Return (X, Y) of the center of cell containing provided text 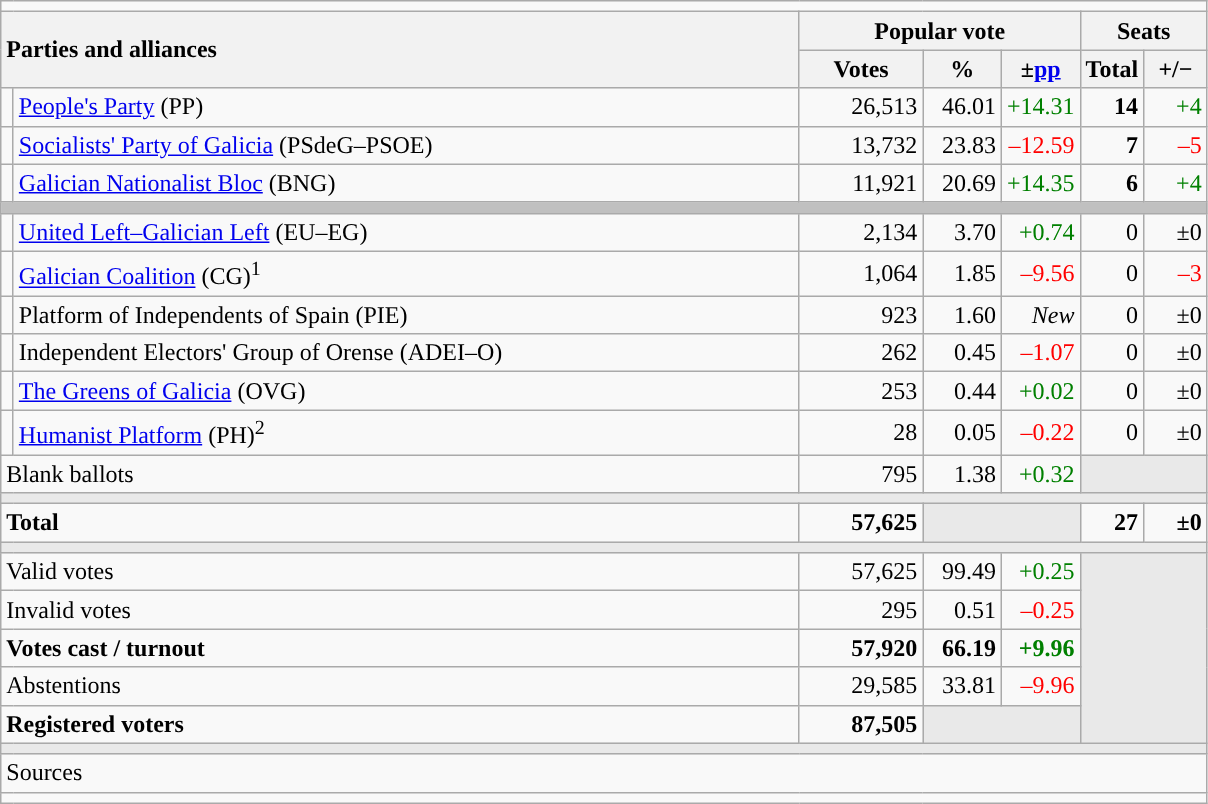
±pp (1040, 69)
Seats (1144, 31)
Humanist Platform (PH)2 (406, 432)
United Left–Galician Left (EU–EG) (406, 232)
795 (861, 474)
0.45 (962, 353)
Blank ballots (400, 474)
Votes cast / turnout (400, 648)
923 (861, 315)
Abstentions (400, 686)
Popular vote (940, 31)
7 (1112, 145)
Parties and alliances (400, 50)
26,513 (861, 107)
262 (861, 353)
13,732 (861, 145)
+14.35 (1040, 183)
Valid votes (400, 572)
20.69 (962, 183)
–3 (1176, 274)
295 (861, 610)
253 (861, 391)
People's Party (PP) (406, 107)
+/− (1176, 69)
–0.22 (1040, 432)
1,064 (861, 274)
Galician Nationalist Bloc (BNG) (406, 183)
–1.07 (1040, 353)
6 (1112, 183)
99.49 (962, 572)
23.83 (962, 145)
3.70 (962, 232)
Registered voters (400, 724)
+14.31 (1040, 107)
+0.25 (1040, 572)
–9.96 (1040, 686)
Independent Electors' Group of Orense (ADEI–O) (406, 353)
–0.25 (1040, 610)
0.05 (962, 432)
Galician Coalition (CG)1 (406, 274)
0.51 (962, 610)
–9.56 (1040, 274)
14 (1112, 107)
29,585 (861, 686)
Votes (861, 69)
0.44 (962, 391)
57,920 (861, 648)
Socialists' Party of Galicia (PSdeG–PSOE) (406, 145)
New (1040, 315)
+0.32 (1040, 474)
Invalid votes (400, 610)
The Greens of Galicia (OVG) (406, 391)
87,505 (861, 724)
+9.96 (1040, 648)
27 (1112, 523)
1.38 (962, 474)
–12.59 (1040, 145)
2,134 (861, 232)
1.85 (962, 274)
% (962, 69)
46.01 (962, 107)
+0.02 (1040, 391)
28 (861, 432)
+0.74 (1040, 232)
66.19 (962, 648)
Sources (604, 773)
33.81 (962, 686)
–5 (1176, 145)
1.60 (962, 315)
Platform of Independents of Spain (PIE) (406, 315)
11,921 (861, 183)
